Output the (x, y) coordinate of the center of the cell containing the given text.  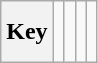
Key (27, 32)
